Determine the [x, y] coordinate at the center of the cell enclosing the given text.  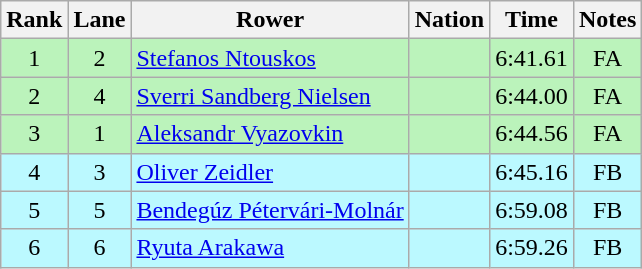
6:44.56 [532, 134]
Rower [270, 20]
6:59.08 [532, 210]
Rank [34, 20]
Nation [449, 20]
6:41.61 [532, 58]
Lane [100, 20]
6:59.26 [532, 248]
Sverri Sandberg Nielsen [270, 96]
Aleksandr Vyazovkin [270, 134]
6:44.00 [532, 96]
Bendegúz Pétervári-Molnár [270, 210]
Stefanos Ntouskos [270, 58]
6:45.16 [532, 172]
Oliver Zeidler [270, 172]
Notes [607, 20]
Ryuta Arakawa [270, 248]
Time [532, 20]
